From the cell containing the given text, extract its center point as [x, y] coordinate. 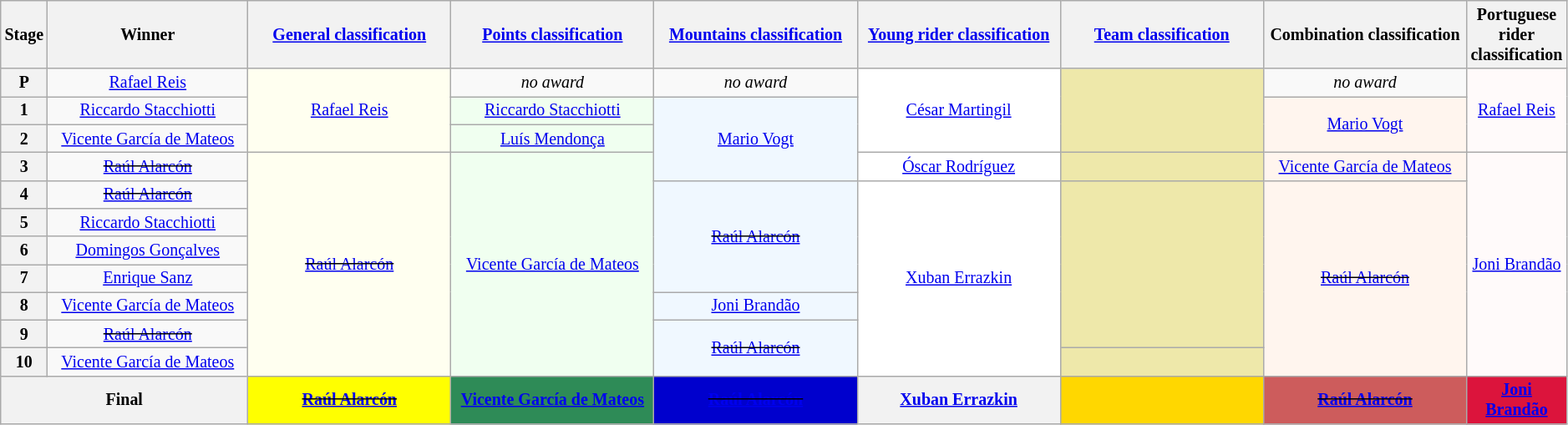
Points classification [553, 35]
Team classification [1161, 35]
3 [24, 167]
Winner [148, 35]
1 [24, 110]
9 [24, 334]
Stage [24, 35]
Luís Mendonça [553, 139]
P [24, 83]
Portuguese rider classification [1517, 35]
10 [24, 362]
5 [24, 222]
4 [24, 194]
8 [24, 306]
2 [24, 139]
César Martingil [959, 111]
6 [24, 250]
Final [124, 401]
7 [24, 279]
Young rider classification [959, 35]
Domingos Gonçalves [148, 250]
Enrique Sanz [148, 279]
General classification [349, 35]
Combination classification [1365, 35]
Óscar Rodríguez [959, 167]
Mountains classification [755, 35]
